Find where the given text appears and provide that cell's center as (X, Y) coordinate. 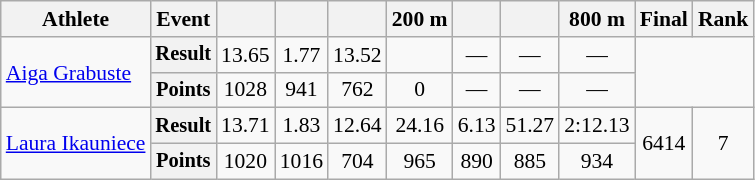
13.65 (246, 55)
Laura Ikauniece (76, 144)
965 (420, 162)
Final (664, 19)
Athlete (76, 19)
0 (420, 90)
6414 (664, 144)
6.13 (477, 126)
890 (477, 162)
24.16 (420, 126)
1.83 (302, 126)
2:12.13 (596, 126)
941 (302, 90)
200 m (420, 19)
1020 (246, 162)
13.71 (246, 126)
885 (530, 162)
704 (358, 162)
1.77 (302, 55)
1016 (302, 162)
934 (596, 162)
12.64 (358, 126)
13.52 (358, 55)
800 m (596, 19)
762 (358, 90)
51.27 (530, 126)
Rank (724, 19)
7 (724, 144)
Aiga Grabuste (76, 72)
1028 (246, 90)
Event (183, 19)
